Determine the [x, y] coordinate at the center of the cell enclosing the given text.  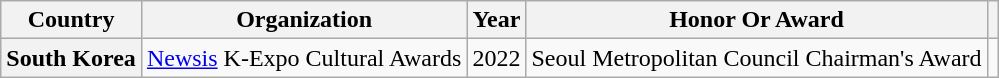
South Korea [72, 58]
Organization [304, 20]
Year [496, 20]
Seoul Metropolitan Council Chairman's Award [756, 58]
Country [72, 20]
Honor Or Award [756, 20]
2022 [496, 58]
Newsis K-Expo Cultural Awards [304, 58]
